For the text-containing cell, return its midpoint in [X, Y] coordinate format. 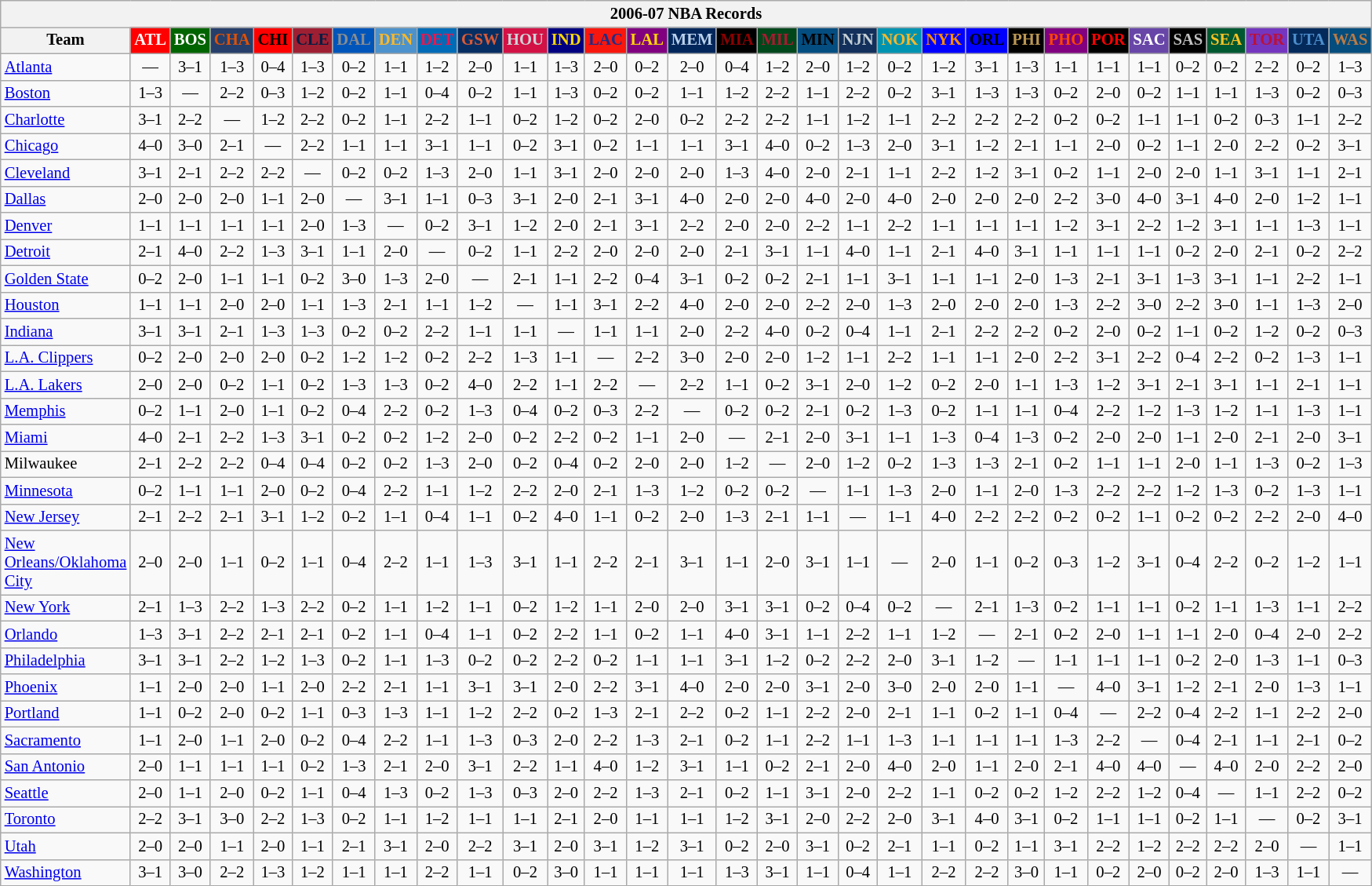
New Orleans/Oklahoma City [66, 563]
Cleveland [66, 173]
CHA [232, 40]
LAL [647, 40]
Miami [66, 437]
Philadelphia [66, 661]
LAC [606, 40]
Denver [66, 225]
Utah [66, 846]
New York [66, 607]
L.A. Lakers [66, 385]
DET [437, 40]
Charlotte [66, 120]
DEN [395, 40]
NOK [901, 40]
2006-07 NBA Records [686, 13]
Toronto [66, 819]
Atlanta [66, 67]
Phoenix [66, 687]
GSW [480, 40]
Portland [66, 713]
MIL [778, 40]
Washington [66, 873]
Chicago [66, 146]
ATL [151, 40]
L.A. Clippers [66, 358]
San Antonio [66, 767]
WAS [1350, 40]
UTA [1308, 40]
PHI [1026, 40]
BOS [190, 40]
PHO [1066, 40]
Golden State [66, 279]
SAC [1148, 40]
DAL [353, 40]
New Jersey [66, 517]
Boston [66, 93]
Memphis [66, 411]
Milwaukee [66, 464]
Team [66, 40]
Orlando [66, 634]
CLE [312, 40]
SEA [1226, 40]
Houston [66, 305]
POR [1108, 40]
NYK [944, 40]
Minnesota [66, 490]
Dallas [66, 199]
TOR [1267, 40]
Seattle [66, 793]
Indiana [66, 332]
IND [566, 40]
Detroit [66, 252]
Sacramento [66, 740]
CHI [273, 40]
HOU [526, 40]
NJN [858, 40]
MIA [737, 40]
SAS [1188, 40]
MIN [818, 40]
MEM [692, 40]
ORL [987, 40]
